Detect which cell encompasses the target text, then output its (x, y) center coordinate. 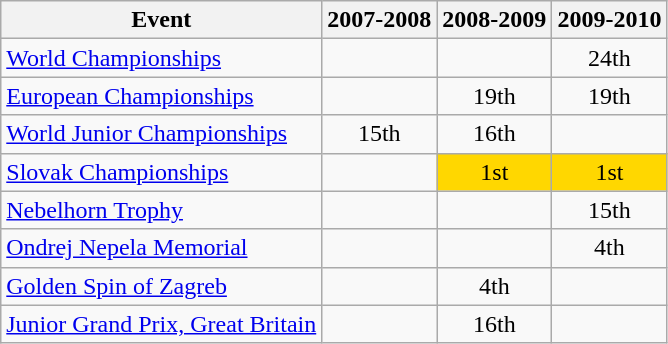
Event (162, 20)
2007-2008 (380, 20)
2009-2010 (610, 20)
World Junior Championships (162, 134)
Junior Grand Prix, Great Britain (162, 324)
Nebelhorn Trophy (162, 210)
World Championships (162, 58)
European Championships (162, 96)
Ondrej Nepela Memorial (162, 248)
24th (610, 58)
2008-2009 (494, 20)
Golden Spin of Zagreb (162, 286)
Slovak Championships (162, 172)
